Determine the [x, y] coordinate at the center of the cell enclosing the given text.  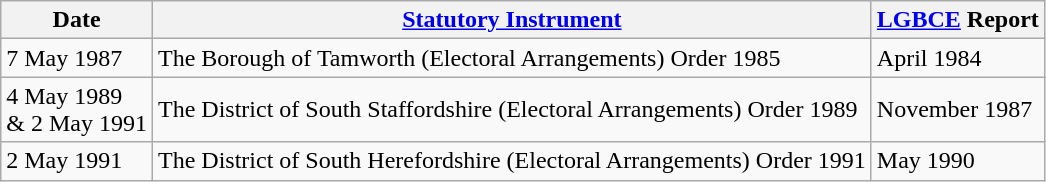
The District of South Staffordshire (Electoral Arrangements) Order 1989 [512, 110]
LGBCE Report [958, 20]
4 May 1989& 2 May 1991 [77, 110]
May 1990 [958, 161]
7 May 1987 [77, 58]
Statutory Instrument [512, 20]
The Borough of Tamworth (Electoral Arrangements) Order 1985 [512, 58]
April 1984 [958, 58]
November 1987 [958, 110]
The District of South Herefordshire (Electoral Arrangements) Order 1991 [512, 161]
2 May 1991 [77, 161]
Date [77, 20]
